Return the [x, y] coordinate for the center point of the cell that contains the specified text.  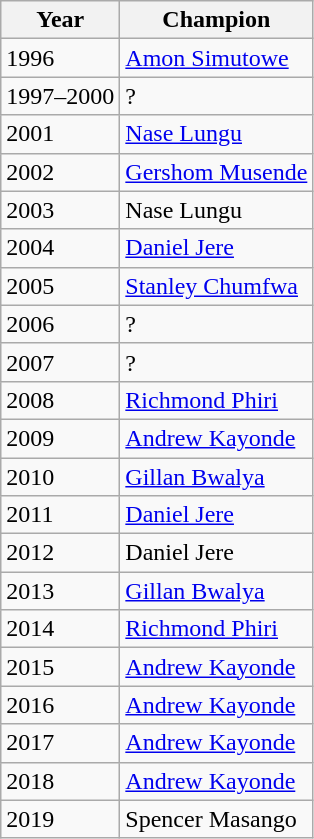
2002 [60, 172]
2011 [60, 515]
Stanley Chumfwa [216, 286]
2017 [60, 743]
1997–2000 [60, 96]
2012 [60, 553]
Spencer Masango [216, 819]
Year [60, 20]
1996 [60, 58]
2016 [60, 705]
2003 [60, 210]
2007 [60, 362]
Amon Simutowe [216, 58]
2013 [60, 591]
2001 [60, 134]
2004 [60, 248]
Gershom Musende [216, 172]
Champion [216, 20]
2009 [60, 438]
2010 [60, 477]
2005 [60, 286]
2019 [60, 819]
2014 [60, 629]
2015 [60, 667]
2008 [60, 400]
2018 [60, 781]
2006 [60, 324]
